For the text-containing cell, return its midpoint in (x, y) coordinate format. 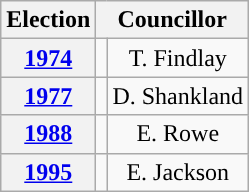
1988 (48, 134)
1995 (48, 172)
E. Rowe (178, 134)
E. Jackson (178, 172)
Election (48, 20)
Councillor (172, 20)
1977 (48, 96)
1974 (48, 58)
D. Shankland (178, 96)
T. Findlay (178, 58)
